Provide the (X, Y) coordinate of the cell's center where the given text is located.  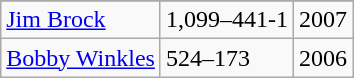
Jim Brock (81, 20)
524–173 (226, 58)
Bobby Winkles (81, 58)
2007 (322, 20)
2006 (322, 58)
1,099–441-1 (226, 20)
